Locate the cell with the specified text and output its [x, y] center coordinate. 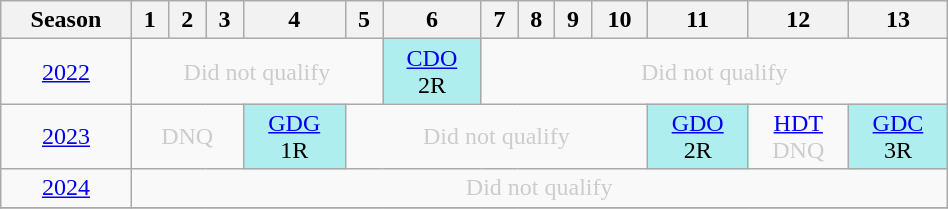
12 [798, 20]
GDO2R [698, 136]
11 [698, 20]
GDG1R [294, 136]
13 [898, 20]
7 [500, 20]
Season [66, 20]
8 [536, 20]
3 [224, 20]
1 [150, 20]
6 [432, 20]
2023 [66, 136]
2024 [66, 188]
5 [364, 20]
10 [619, 20]
2022 [66, 72]
HDTDNQ [798, 136]
9 [574, 20]
4 [294, 20]
2 [186, 20]
DNQ [187, 136]
CDO2R [432, 72]
GDC3R [898, 136]
